Detect which cell encompasses the target text, then output its (X, Y) center coordinate. 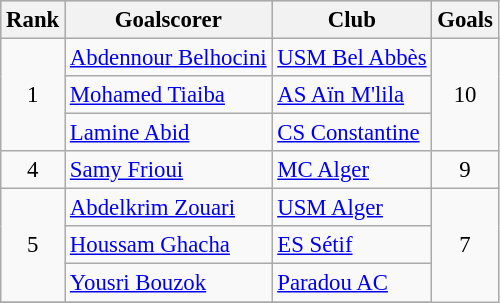
7 (465, 246)
Paradou AC (352, 283)
9 (465, 170)
5 (33, 246)
10 (465, 96)
Abdennour Belhocini (168, 58)
Mohamed Tiaiba (168, 95)
Abdelkrim Zouari (168, 208)
MC Alger (352, 170)
Samy Frioui (168, 170)
Houssam Ghacha (168, 245)
Goals (465, 20)
CS Constantine (352, 133)
Yousri Bouzok (168, 283)
Goalscorer (168, 20)
1 (33, 96)
Rank (33, 20)
AS Aïn M'lila (352, 95)
4 (33, 170)
USM Alger (352, 208)
ES Sétif (352, 245)
Lamine Abid (168, 133)
Club (352, 20)
USM Bel Abbès (352, 58)
